From the cell containing the given text, extract its center point as [X, Y] coordinate. 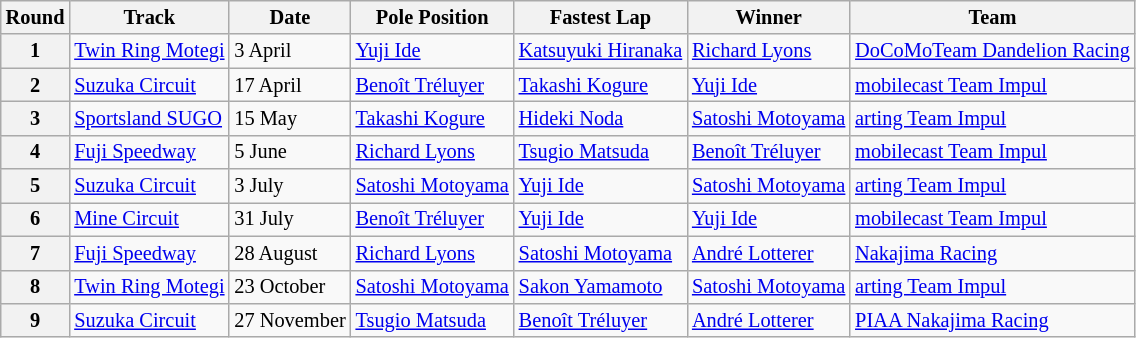
Fastest Lap [600, 17]
Winner [768, 17]
Mine Circuit [149, 219]
Date [290, 17]
9 [36, 320]
1 [36, 51]
Hideki Noda [600, 118]
3 April [290, 51]
23 October [290, 287]
3 [36, 118]
Nakajima Racing [992, 253]
8 [36, 287]
15 May [290, 118]
3 July [290, 186]
DoCoMoTeam Dandelion Racing [992, 51]
Team [992, 17]
5 [36, 186]
6 [36, 219]
2 [36, 85]
28 August [290, 253]
Sakon Yamamoto [600, 287]
4 [36, 152]
Round [36, 17]
PIAA Nakajima Racing [992, 320]
17 April [290, 85]
5 June [290, 152]
Track [149, 17]
7 [36, 253]
Sportsland SUGO [149, 118]
31 July [290, 219]
Pole Position [432, 17]
27 November [290, 320]
Katsuyuki Hiranaka [600, 51]
